Scan for the cell matching the given text and deliver its (X, Y) coordinate at center. 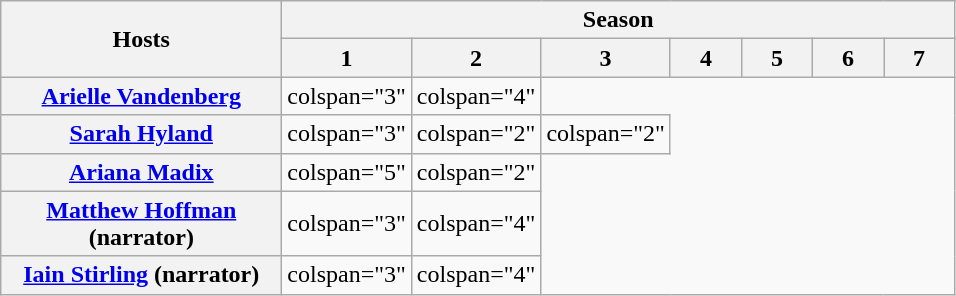
3 (606, 58)
Arielle Vandenberg (142, 96)
1 (347, 58)
6 (848, 58)
Iain Stirling (narrator) (142, 275)
colspan="5" (347, 172)
2 (476, 58)
5 (776, 58)
Ariana Madix (142, 172)
Matthew Hoffman (narrator) (142, 224)
7 (920, 58)
Hosts (142, 39)
Sarah Hyland (142, 134)
Season (618, 20)
4 (706, 58)
